From the cell containing the given text, extract its center point as (X, Y) coordinate. 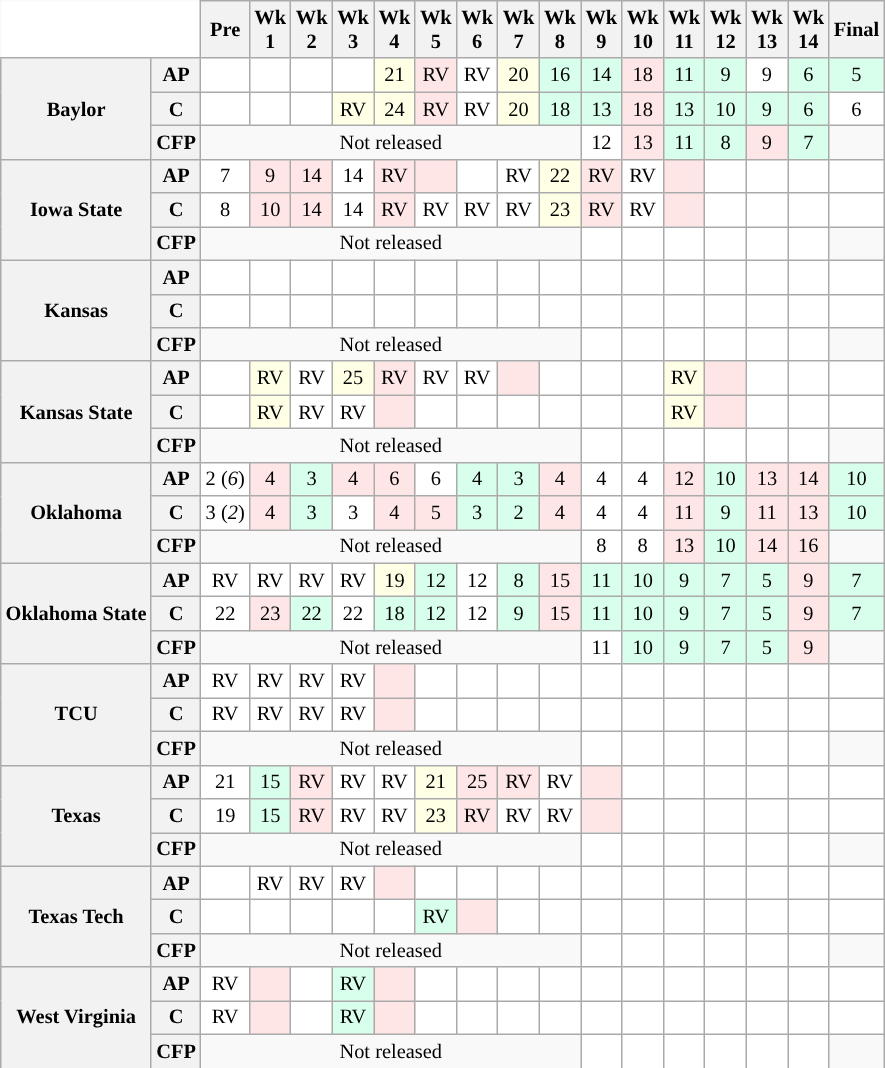
Wk2 (312, 29)
Wk6 (476, 29)
Pre (226, 29)
Wk5 (436, 29)
Wk10 (642, 29)
Wk13 (766, 29)
Wk14 (808, 29)
Baylor (76, 108)
Oklahoma (76, 512)
Wk11 (684, 29)
Final (856, 29)
2 (518, 513)
Wk9 (602, 29)
Texas (76, 816)
Kansas (76, 310)
Wk3 (352, 29)
West Virginia (76, 1018)
2 (6) (226, 479)
TCU (76, 714)
Wk7 (518, 29)
Wk4 (394, 29)
24 (394, 109)
Iowa State (76, 210)
Wk1 (270, 29)
Texas Tech (76, 916)
Wk12 (726, 29)
3 (2) (226, 513)
Kansas State (76, 412)
Oklahoma State (76, 614)
Wk8 (560, 29)
